Return [x, y] of the center of cell containing provided text 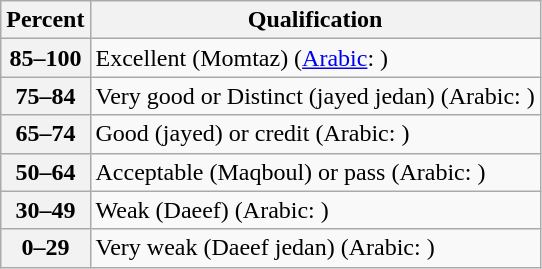
Qualification [315, 20]
Acceptable (Maqboul) or pass (Arabic: ) [315, 172]
Good (jayed) or credit (Arabic: ) [315, 134]
65–74 [46, 134]
Excellent (Momtaz) (Arabic: ) [315, 58]
30–49 [46, 210]
Very weak (Daeef jedan) (Arabic: ) [315, 248]
75–84 [46, 96]
50–64 [46, 172]
0–29 [46, 248]
Very good or Distinct (jayed jedan) (Arabic: ) [315, 96]
85–100 [46, 58]
Weak (Daeef) (Arabic: ) [315, 210]
Percent [46, 20]
